Locate the cell with the specified text and output its [X, Y] center coordinate. 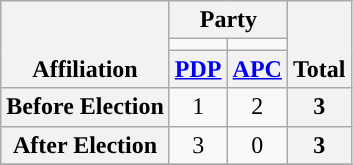
PDP [198, 69]
APC [257, 69]
1 [198, 107]
After Election [86, 145]
Before Election [86, 107]
Total [319, 44]
2 [257, 107]
Party [228, 20]
Affiliation [86, 44]
0 [257, 145]
